Locate the cell with the specified text and output its [X, Y] center coordinate. 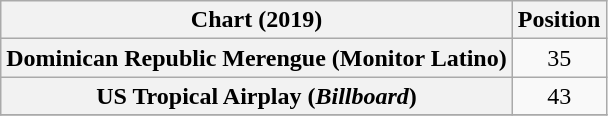
35 [559, 58]
US Tropical Airplay (Billboard) [257, 96]
Dominican Republic Merengue (Monitor Latino) [257, 58]
Chart (2019) [257, 20]
Position [559, 20]
43 [559, 96]
